Scan for the cell matching the given text and deliver its (x, y) coordinate at center. 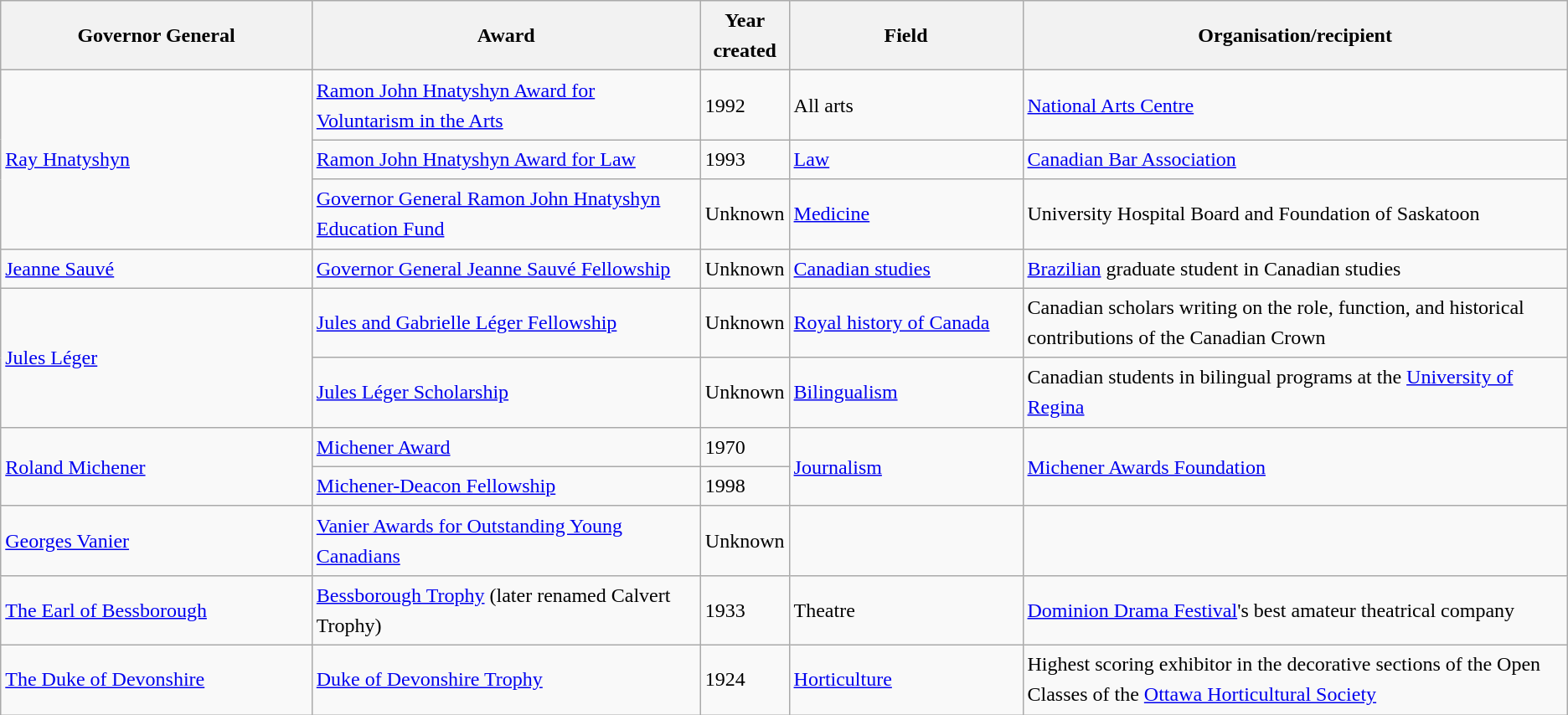
Medicine (906, 214)
Governor General (157, 35)
Theatre (906, 610)
Vanier Awards for Outstanding Young Canadians (506, 541)
Horticulture (906, 680)
Jules Léger (157, 357)
Brazilian graduate student in Canadian studies (1295, 268)
Duke of Devonshire Trophy (506, 680)
Bilingualism (906, 392)
Journalism (906, 466)
Dominion Drama Festival's best amateur theatrical company (1295, 610)
All arts (906, 105)
Year created (745, 35)
University Hospital Board and Foundation of Saskatoon (1295, 214)
National Arts Centre (1295, 105)
1992 (745, 105)
Jules and Gabrielle Léger Fellowship (506, 323)
Canadian studies (906, 268)
1993 (745, 159)
Governor General Ramon John Hnatyshyn Education Fund (506, 214)
Field (906, 35)
Georges Vanier (157, 541)
The Duke of Devonshire (157, 680)
Law (906, 159)
Canadian Bar Association (1295, 159)
Ramon John Hnatyshyn Award for Law (506, 159)
Michener Award (506, 447)
Roland Michener (157, 466)
Governor General Jeanne Sauvé Fellowship (506, 268)
Ray Hnatyshyn (157, 159)
Highest scoring exhibitor in the decorative sections of the Open Classes of the Ottawa Horticultural Society (1295, 680)
Michener-Deacon Fellowship (506, 486)
1998 (745, 486)
Jeanne Sauvé (157, 268)
The Earl of Bessborough (157, 610)
Organisation/recipient (1295, 35)
Canadian scholars writing on the role, function, and historical contributions of the Canadian Crown (1295, 323)
Ramon John Hnatyshyn Award for Voluntarism in the Arts (506, 105)
Award (506, 35)
Bessborough Trophy (later renamed Calvert Trophy) (506, 610)
Canadian students in bilingual programs at the University of Regina (1295, 392)
1970 (745, 447)
1924 (745, 680)
Michener Awards Foundation (1295, 466)
1933 (745, 610)
Royal history of Canada (906, 323)
Jules Léger Scholarship (506, 392)
